Identify which cell holds the provided text, then report its (x, y) central coordinate. 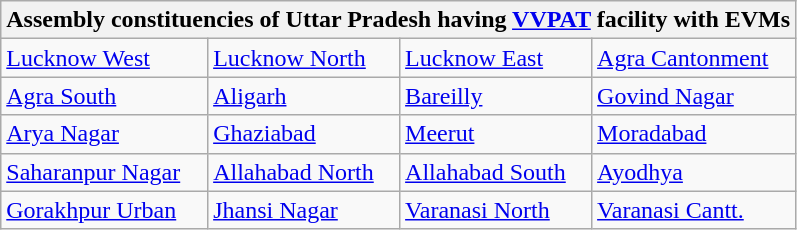
Allahabad South (496, 172)
Lucknow East (496, 58)
Agra Cantonment (694, 58)
Gorakhpur Urban (104, 210)
Jhansi Nagar (304, 210)
Moradabad (694, 134)
Govind Nagar (694, 96)
Ayodhya (694, 172)
Assembly constituencies of Uttar Pradesh having VVPAT facility with EVMs (398, 20)
Agra South (104, 96)
Arya Nagar (104, 134)
Saharanpur Nagar (104, 172)
Bareilly (496, 96)
Aligarh (304, 96)
Meerut (496, 134)
Allahabad North (304, 172)
Lucknow North (304, 58)
Lucknow West (104, 58)
Varanasi Cantt. (694, 210)
Varanasi North (496, 210)
Ghaziabad (304, 134)
